Search for the cell housing the specified text and yield its (x, y) center coordinate. 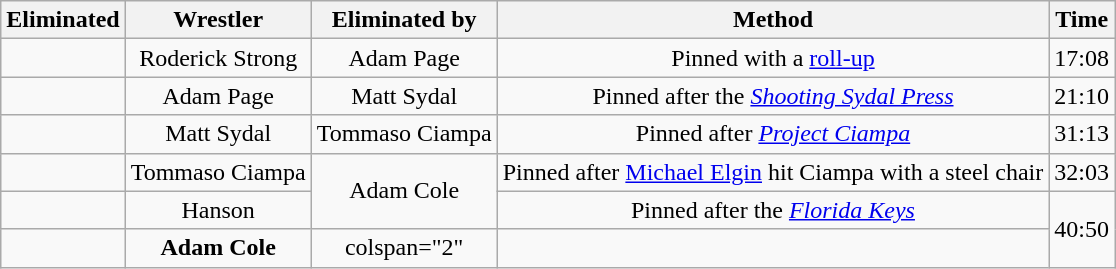
Time (1082, 20)
Eliminated by (404, 20)
Pinned after Michael Elgin hit Ciampa with a steel chair (773, 172)
21:10 (1082, 96)
Eliminated (63, 20)
Method (773, 20)
Pinned with a roll-up (773, 58)
Pinned after the Shooting Sydal Press (773, 96)
32:03 (1082, 172)
17:08 (1082, 58)
40:50 (1082, 229)
colspan="2" (404, 248)
31:13 (1082, 134)
Roderick Strong (218, 58)
Hanson (218, 210)
Pinned after Project Ciampa (773, 134)
Pinned after the Florida Keys (773, 210)
Wrestler (218, 20)
